Return the (X, Y) coordinate for the center point of the cell that contains the specified text.  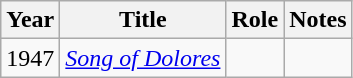
1947 (30, 58)
Song of Dolores (143, 58)
Role (255, 20)
Year (30, 20)
Title (143, 20)
Notes (318, 20)
